Pinpoint the cell where the given text exists, returning its (X, Y) midpoint coordinate. 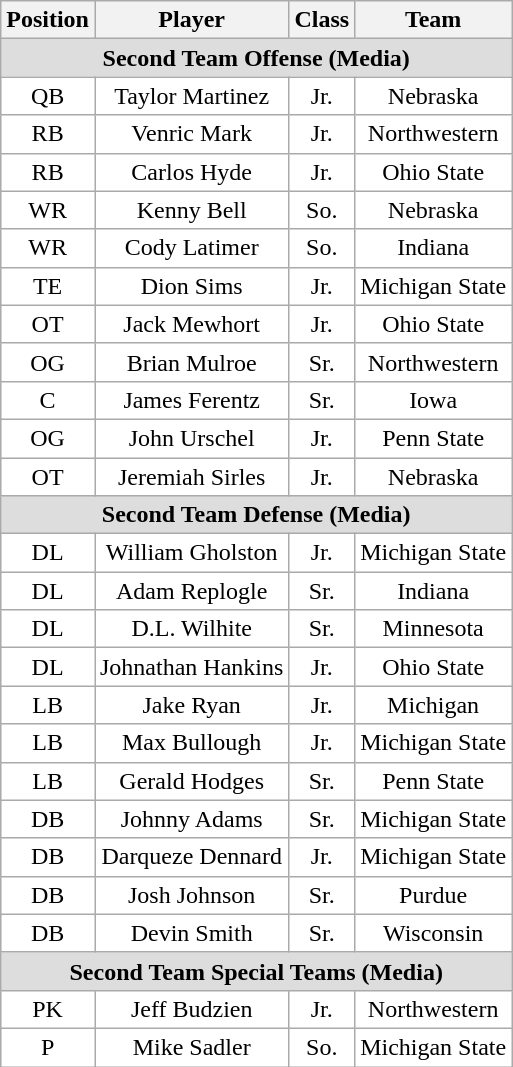
PK (48, 1009)
Brian Mulroe (191, 362)
Max Bullough (191, 743)
Johnathan Hankins (191, 667)
Josh Johnson (191, 895)
James Ferentz (191, 400)
Kenny Bell (191, 210)
William Gholston (191, 553)
Jack Mewhort (191, 324)
Venric Mark (191, 134)
Class (322, 20)
P (48, 1047)
QB (48, 96)
Second Team Special Teams (Media) (256, 971)
Devin Smith (191, 933)
Player (191, 20)
Dion Sims (191, 286)
John Urschel (191, 438)
Michigan (434, 705)
Darqueze Dennard (191, 857)
C (48, 400)
Team (434, 20)
Johnny Adams (191, 819)
D.L. Wilhite (191, 629)
Jake Ryan (191, 705)
Wisconsin (434, 933)
Taylor Martinez (191, 96)
Iowa (434, 400)
TE (48, 286)
Carlos Hyde (191, 172)
Second Team Offense (Media) (256, 58)
Position (48, 20)
Minnesota (434, 629)
Jeff Budzien (191, 1009)
Jeremiah Sirles (191, 477)
Purdue (434, 895)
Mike Sadler (191, 1047)
Second Team Defense (Media) (256, 515)
Cody Latimer (191, 248)
Adam Replogle (191, 591)
Gerald Hodges (191, 781)
